Detect which cell encompasses the target text, then output its (X, Y) center coordinate. 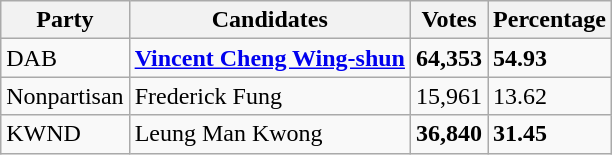
Party (65, 20)
13.62 (550, 96)
Vincent Cheng Wing-shun (270, 58)
15,961 (448, 96)
Percentage (550, 20)
31.45 (550, 134)
Votes (448, 20)
Candidates (270, 20)
Nonpartisan (65, 96)
Frederick Fung (270, 96)
Leung Man Kwong (270, 134)
54.93 (550, 58)
KWND (65, 134)
DAB (65, 58)
64,353 (448, 58)
36,840 (448, 134)
